Determine the [x, y] coordinate at the center of the cell enclosing the given text.  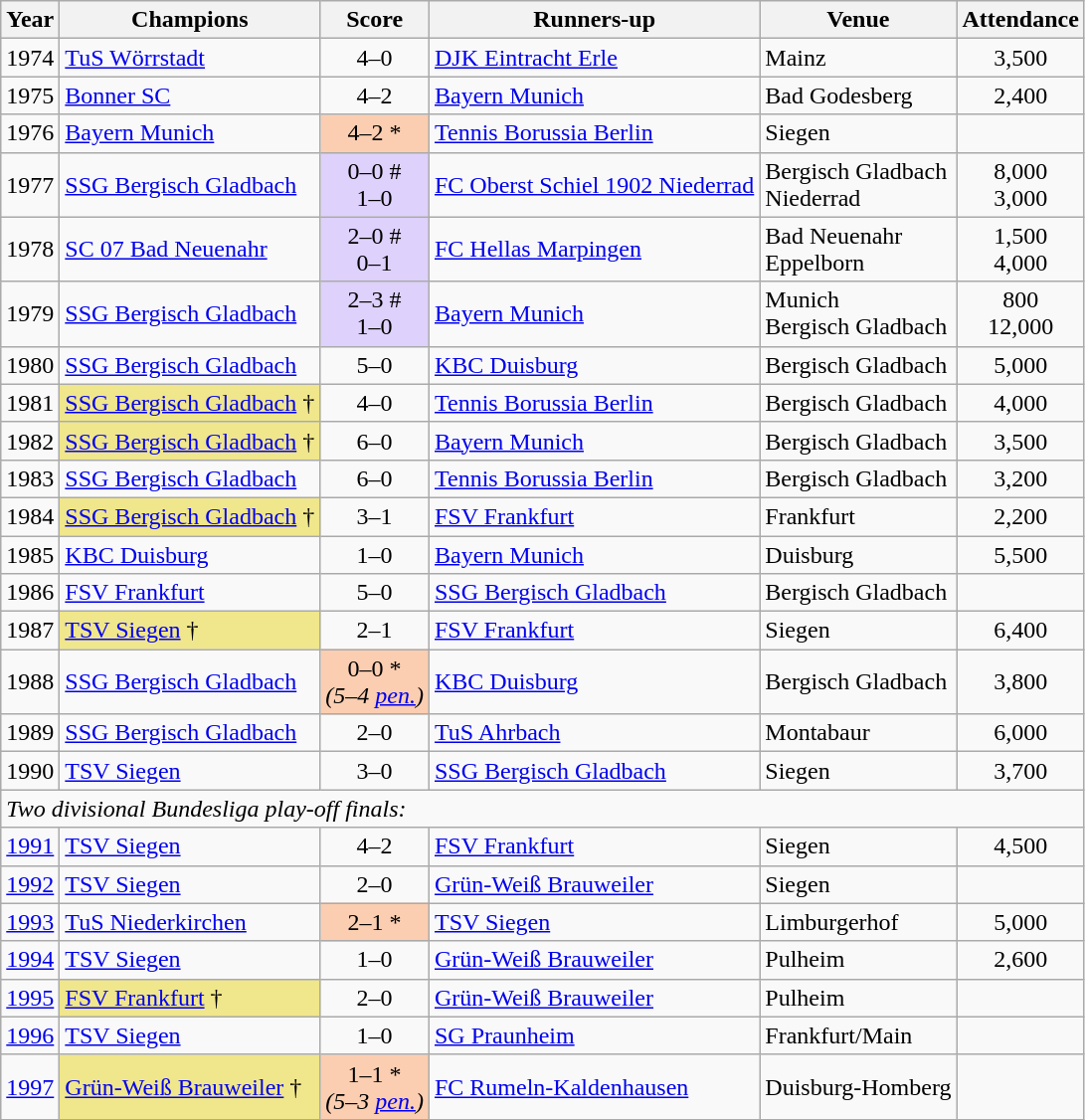
Two divisional Bundesliga play-off finals: [543, 809]
FC Hellas Marpingen [594, 249]
SG Praunheim [594, 1035]
MunichBergisch Gladbach [858, 314]
8,0003,000 [1020, 185]
4–2 * [375, 133]
FC Rumeln-Kaldenhausen [594, 1086]
2–1 * [375, 922]
1985 [30, 554]
3,800 [1020, 682]
1986 [30, 593]
1996 [30, 1035]
1995 [30, 998]
1997 [30, 1086]
2,400 [1020, 95]
2–3 #1–0 [375, 314]
1982 [30, 441]
Attendance [1020, 20]
TuS Wörrstadt [190, 58]
Duisburg [858, 554]
TuS Niederkirchen [190, 922]
Bad NeuenahrEppelborn [858, 249]
1994 [30, 960]
6,400 [1020, 631]
1992 [30, 884]
1975 [30, 95]
Duisburg-Homberg [858, 1086]
FC Oberst Schiel 1902 Niederrad [594, 185]
Bergisch GladbachNiederrad [858, 185]
1980 [30, 365]
3,700 [1020, 771]
80012,000 [1020, 314]
2–0 #0–1 [375, 249]
TuS Ahrbach [594, 733]
1978 [30, 249]
1984 [30, 516]
Frankfurt [858, 516]
2–1 [375, 631]
1988 [30, 682]
3–1 [375, 516]
3,200 [1020, 478]
1976 [30, 133]
2,200 [1020, 516]
Score [375, 20]
1977 [30, 185]
FSV Frankfurt † [190, 998]
Montabaur [858, 733]
3–0 [375, 771]
Year [30, 20]
DJK Eintracht Erle [594, 58]
0–0 *(5–4 pen.) [375, 682]
1983 [30, 478]
1987 [30, 631]
1981 [30, 403]
2,600 [1020, 960]
Mainz [858, 58]
SC 07 Bad Neuenahr [190, 249]
TSV Siegen † [190, 631]
1979 [30, 314]
1974 [30, 58]
Bonner SC [190, 95]
1993 [30, 922]
Bad Godesberg [858, 95]
Grün-Weiß Brauweiler † [190, 1086]
1–1 *(5–3 pen.) [375, 1086]
1991 [30, 846]
Limburgerhof [858, 922]
Frankfurt/Main [858, 1035]
0–0 #1–0 [375, 185]
4,000 [1020, 403]
4,500 [1020, 846]
Champions [190, 20]
1990 [30, 771]
6,000 [1020, 733]
1,5004,000 [1020, 249]
5,500 [1020, 554]
Runners-up [594, 20]
1989 [30, 733]
Venue [858, 20]
